Capture the cell that displays the provided text and extract its [x, y] central coordinate. 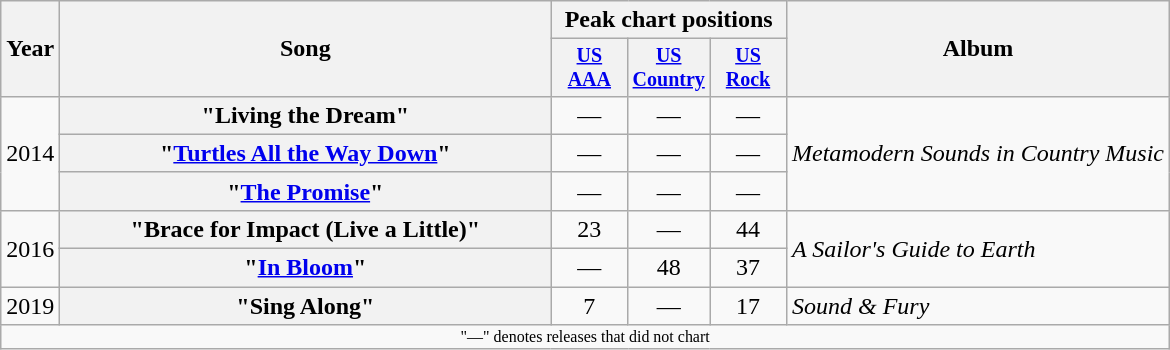
2014 [30, 153]
7 [590, 306]
Song [306, 49]
USRock [748, 68]
US Country [669, 68]
"Turtles All the Way Down" [306, 153]
48 [669, 268]
"Living the Dream" [306, 115]
"Sing Along" [306, 306]
Year [30, 49]
23 [590, 229]
17 [748, 306]
Peak chart positions [669, 20]
Metamodern Sounds in Country Music [978, 153]
2016 [30, 248]
Album [978, 49]
"—" denotes releases that did not chart [586, 337]
Sound & Fury [978, 306]
"The Promise" [306, 191]
44 [748, 229]
USAAA [590, 68]
"In Bloom" [306, 268]
2019 [30, 306]
A Sailor's Guide to Earth [978, 248]
37 [748, 268]
"Brace for Impact (Live a Little)" [306, 229]
